Return (X, Y) of the center of cell containing provided text 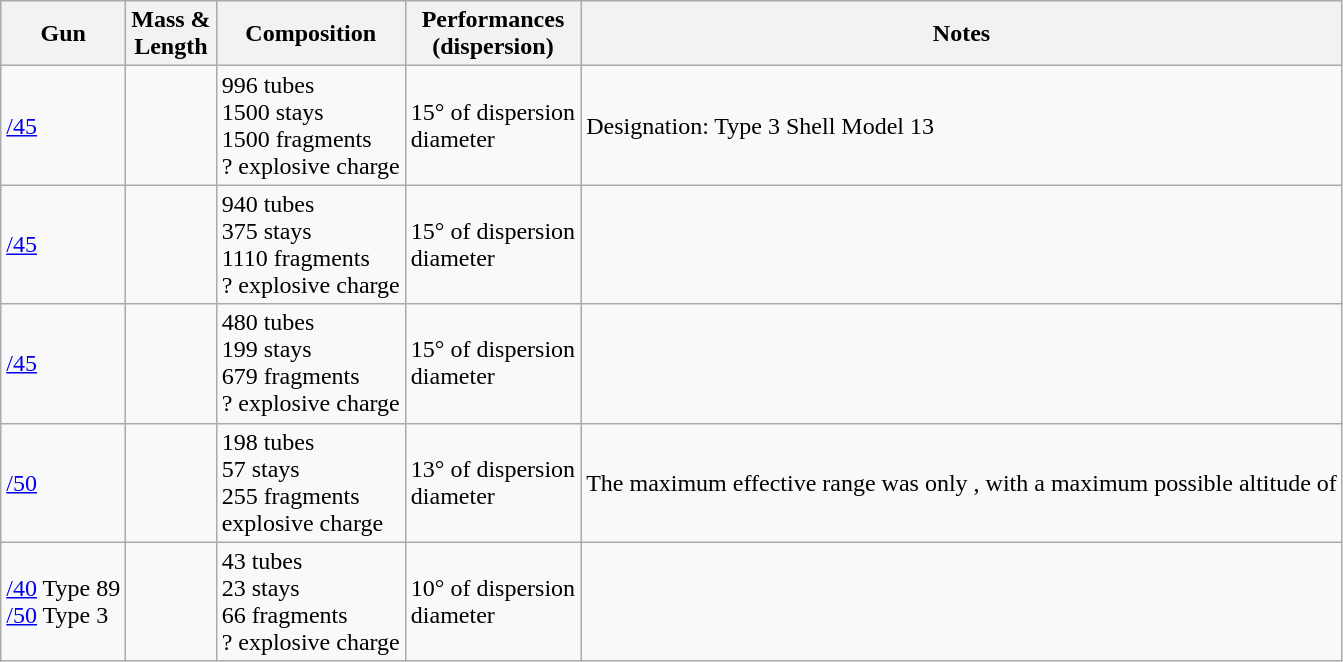
Designation: Type 3 Shell Model 13 (962, 126)
996 tubes1500 stays1500 fragments? explosive charge (310, 126)
43 tubes23 stays66 fragments? explosive charge (310, 602)
/50 (64, 482)
Notes (962, 34)
480 tubes199 stays679 fragments? explosive charge (310, 364)
Mass &Length (171, 34)
13° of dispersion diameter (492, 482)
Gun (64, 34)
10° of dispersion diameter (492, 602)
Composition (310, 34)
940 tubes375 stays1110 fragments? explosive charge (310, 244)
The maximum effective range was only , with a maximum possible altitude of (962, 482)
Performances(dispersion) (492, 34)
/40 Type 89/50 Type 3 (64, 602)
198 tubes57 stays255 fragments explosive charge (310, 482)
